Return [X, Y] of the center of cell containing provided text 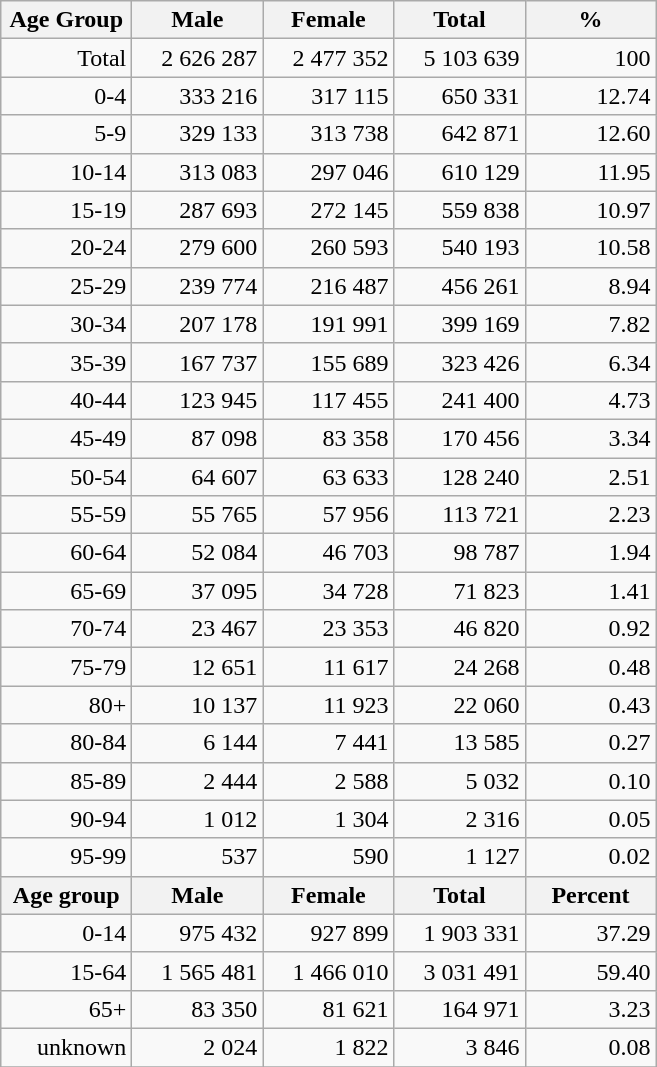
80+ [66, 705]
35-39 [66, 362]
2 477 352 [328, 58]
239 774 [198, 286]
50-54 [66, 477]
52 084 [198, 553]
Age group [66, 895]
297 046 [328, 172]
60-64 [66, 553]
329 133 [198, 134]
323 426 [460, 362]
0.08 [590, 1047]
559 838 [460, 210]
10.97 [590, 210]
2.23 [590, 515]
4.73 [590, 400]
6.34 [590, 362]
71 823 [460, 591]
650 331 [460, 96]
610 129 [460, 172]
30-34 [66, 324]
22 060 [460, 705]
2 588 [328, 781]
87 098 [198, 438]
10.58 [590, 248]
1.41 [590, 591]
15-19 [66, 210]
70-74 [66, 629]
Age Group [66, 20]
5 032 [460, 781]
20-24 [66, 248]
8.94 [590, 286]
975 432 [198, 933]
1 565 481 [198, 971]
164 971 [460, 1009]
25-29 [66, 286]
75-79 [66, 667]
1 822 [328, 1047]
1 304 [328, 819]
113 721 [460, 515]
90-94 [66, 819]
83 350 [198, 1009]
216 487 [328, 286]
24 268 [460, 667]
0.10 [590, 781]
11 617 [328, 667]
85-89 [66, 781]
7.82 [590, 324]
642 871 [460, 134]
10-14 [66, 172]
63 633 [328, 477]
0.05 [590, 819]
0-14 [66, 933]
3 031 491 [460, 971]
81 621 [328, 1009]
117 455 [328, 400]
313 738 [328, 134]
333 216 [198, 96]
3 846 [460, 1047]
128 240 [460, 477]
191 991 [328, 324]
80-84 [66, 743]
7 441 [328, 743]
5 103 639 [460, 58]
5-9 [66, 134]
46 703 [328, 553]
0.02 [590, 857]
6 144 [198, 743]
287 693 [198, 210]
23 467 [198, 629]
95-99 [66, 857]
2 316 [460, 819]
55-59 [66, 515]
1 012 [198, 819]
456 261 [460, 286]
207 178 [198, 324]
3.23 [590, 1009]
2 024 [198, 1047]
2 444 [198, 781]
3.34 [590, 438]
Percent [590, 895]
927 899 [328, 933]
12.60 [590, 134]
0.43 [590, 705]
45-49 [66, 438]
12 651 [198, 667]
0-4 [66, 96]
313 083 [198, 172]
unknown [66, 1047]
83 358 [328, 438]
10 137 [198, 705]
537 [198, 857]
317 115 [328, 96]
155 689 [328, 362]
% [590, 20]
40-44 [66, 400]
279 600 [198, 248]
11.95 [590, 172]
57 956 [328, 515]
260 593 [328, 248]
2.51 [590, 477]
11 923 [328, 705]
98 787 [460, 553]
0.27 [590, 743]
55 765 [198, 515]
65-69 [66, 591]
64 607 [198, 477]
1 903 331 [460, 933]
123 945 [198, 400]
37.29 [590, 933]
12.74 [590, 96]
540 193 [460, 248]
13 585 [460, 743]
65+ [66, 1009]
15-64 [66, 971]
100 [590, 58]
23 353 [328, 629]
272 145 [328, 210]
399 169 [460, 324]
167 737 [198, 362]
0.92 [590, 629]
34 728 [328, 591]
46 820 [460, 629]
1 127 [460, 857]
0.48 [590, 667]
170 456 [460, 438]
59.40 [590, 971]
1.94 [590, 553]
1 466 010 [328, 971]
241 400 [460, 400]
590 [328, 857]
37 095 [198, 591]
2 626 287 [198, 58]
